Search for the cell housing the specified text and yield its [X, Y] center coordinate. 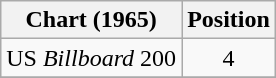
4 [229, 58]
Chart (1965) [92, 20]
US Billboard 200 [92, 58]
Position [229, 20]
